For the text-containing cell, return its midpoint in [X, Y] coordinate format. 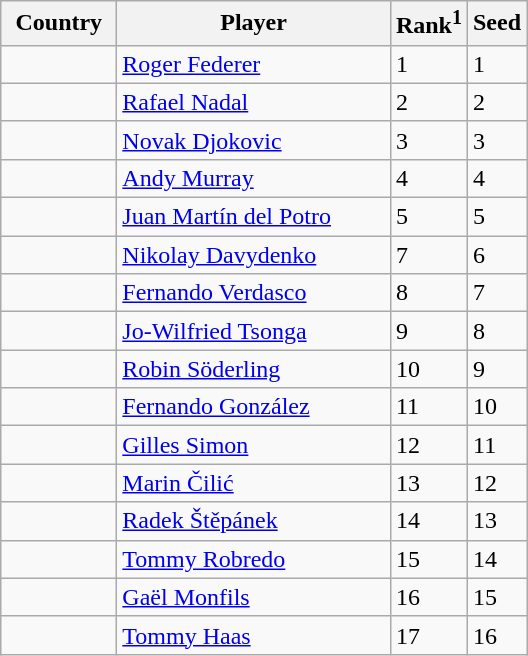
Rafael Nadal [254, 102]
Nikolay Davydenko [254, 255]
Radek Štěpánek [254, 521]
Robin Söderling [254, 369]
Jo-Wilfried Tsonga [254, 331]
Roger Federer [254, 64]
Marin Čilić [254, 483]
Andy Murray [254, 178]
Novak Djokovic [254, 140]
Juan Martín del Potro [254, 217]
Rank1 [428, 24]
Player [254, 24]
Gilles Simon [254, 445]
Gaël Monfils [254, 597]
Fernando Verdasco [254, 293]
Tommy Robredo [254, 559]
17 [428, 635]
Seed [496, 24]
Tommy Haas [254, 635]
6 [496, 255]
Fernando González [254, 407]
Country [59, 24]
